Output the (X, Y) coordinate of the center of the cell containing the given text.  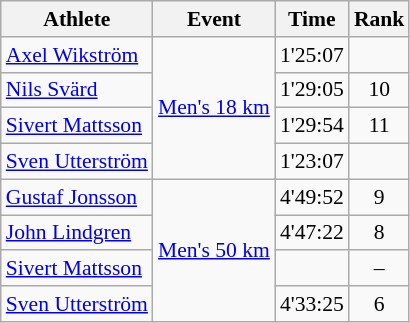
1'23:07 (312, 162)
4'33:25 (312, 304)
Axel Wikström (77, 55)
8 (380, 233)
6 (380, 304)
Men's 18 km (214, 108)
– (380, 269)
9 (380, 197)
1'29:05 (312, 90)
Time (312, 19)
4'47:22 (312, 233)
John Lindgren (77, 233)
Gustaf Jonsson (77, 197)
Men's 50 km (214, 250)
Nils Svärd (77, 90)
4'49:52 (312, 197)
1'29:54 (312, 126)
Event (214, 19)
11 (380, 126)
Athlete (77, 19)
10 (380, 90)
1'25:07 (312, 55)
Rank (380, 19)
